Detect which cell encompasses the target text, then output its (X, Y) center coordinate. 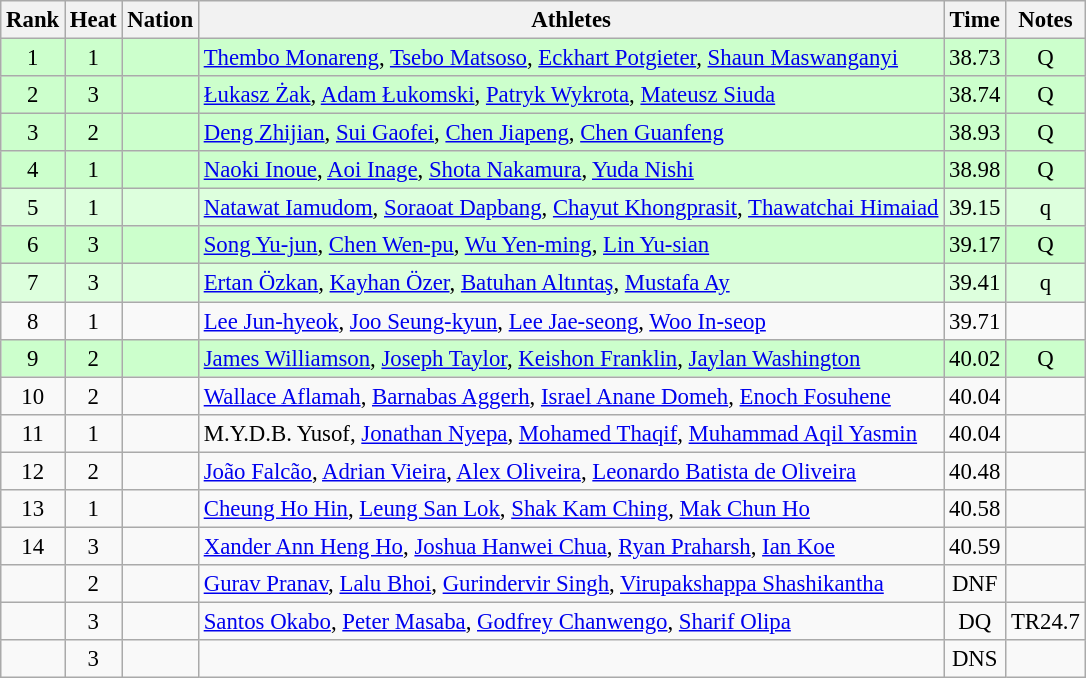
DQ (975, 621)
39.15 (975, 208)
Heat (94, 20)
6 (33, 245)
4 (33, 170)
Time (975, 20)
James Williamson, Joseph Taylor, Keishon Franklin, Jaylan Washington (570, 358)
40.02 (975, 358)
DNS (975, 659)
5 (33, 208)
8 (33, 321)
Xander Ann Heng Ho, Joshua Hanwei Chua, Ryan Praharsh, Ian Koe (570, 546)
Rank (33, 20)
DNF (975, 584)
Song Yu-jun, Chen Wen-pu, Wu Yen-ming, Lin Yu-sian (570, 245)
10 (33, 396)
11 (33, 433)
Wallace Aflamah, Barnabas Aggerh, Israel Anane Domeh, Enoch Fosuhene (570, 396)
13 (33, 509)
Deng Zhijian, Sui Gaofei, Chen Jiapeng, Chen Guanfeng (570, 133)
12 (33, 471)
38.98 (975, 170)
9 (33, 358)
38.73 (975, 58)
Naoki Inoue, Aoi Inage, Shota Nakamura, Yuda Nishi (570, 170)
Thembo Monareng, Tsebo Matsoso, Eckhart Potgieter, Shaun Maswanganyi (570, 58)
Santos Okabo, Peter Masaba, Godfrey Chanwengo, Sharif Olipa (570, 621)
38.93 (975, 133)
M.Y.D.B. Yusof, Jonathan Nyepa, Mohamed Thaqif, Muhammad Aqil Yasmin (570, 433)
Lee Jun-hyeok, Joo Seung-kyun, Lee Jae-seong, Woo In-seop (570, 321)
7 (33, 283)
40.58 (975, 509)
39.71 (975, 321)
39.17 (975, 245)
Gurav Pranav, Lalu Bhoi, Gurindervir Singh, Virupakshappa Shashikantha (570, 584)
Notes (1046, 20)
38.74 (975, 95)
Athletes (570, 20)
Łukasz Żak, Adam Łukomski, Patryk Wykrota, Mateusz Siuda (570, 95)
TR24.7 (1046, 621)
14 (33, 546)
João Falcão, Adrian Vieira, Alex Oliveira, Leonardo Batista de Oliveira (570, 471)
40.59 (975, 546)
39.41 (975, 283)
Nation (160, 20)
Cheung Ho Hin, Leung San Lok, Shak Kam Ching, Mak Chun Ho (570, 509)
40.48 (975, 471)
Natawat Iamudom, Soraoat Dapbang, Chayut Khongprasit, Thawatchai Himaiad (570, 208)
Ertan Özkan, Kayhan Özer, Batuhan Altıntaş, Mustafa Ay (570, 283)
